Find where the given text appears and provide that cell's center as [x, y] coordinate. 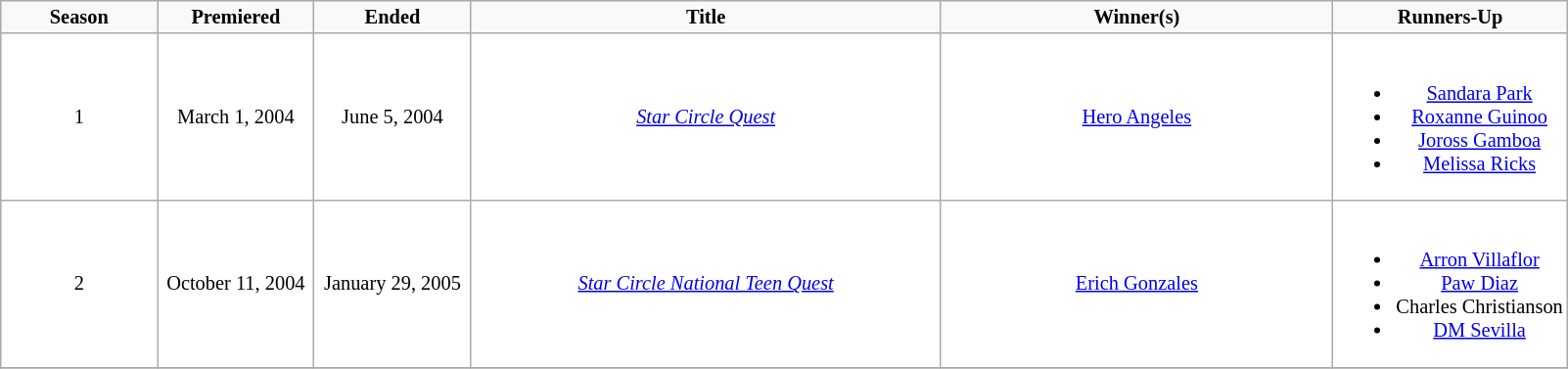
March 1, 2004 [236, 116]
Runners-Up [1451, 17]
January 29, 2005 [392, 283]
Season [79, 17]
Sandara ParkRoxanne GuinooJoross GamboaMelissa Ricks [1451, 116]
Hero Angeles [1136, 116]
Star Circle Quest [706, 116]
Ended [392, 17]
1 [79, 116]
Arron VillaflorPaw DiazCharles ChristiansonDM Sevilla [1451, 283]
2 [79, 283]
June 5, 2004 [392, 116]
Winner(s) [1136, 17]
Star Circle National Teen Quest [706, 283]
Premiered [236, 17]
Title [706, 17]
Erich Gonzales [1136, 283]
October 11, 2004 [236, 283]
